Scan for the cell matching the given text and deliver its (X, Y) coordinate at center. 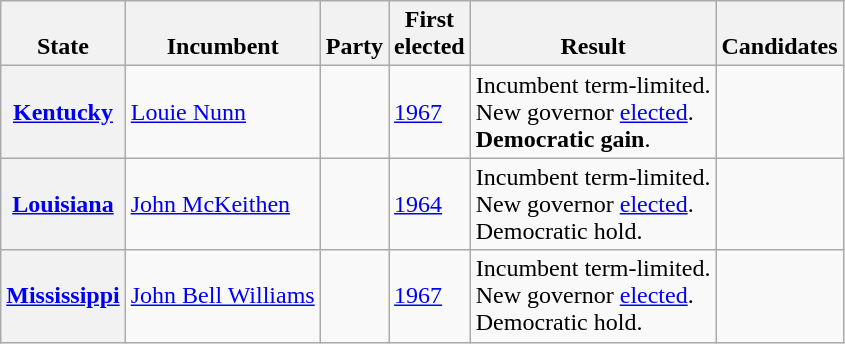
Result (593, 34)
Louie Nunn (222, 112)
Mississippi (63, 296)
Firstelected (430, 34)
John Bell Williams (222, 296)
Kentucky (63, 112)
Party (354, 34)
Candidates (780, 34)
1964 (430, 204)
John McKeithen (222, 204)
Incumbent term-limited. New governor elected. Democratic hold. (593, 296)
Incumbent term-limited.New governor elected.Democratic gain. (593, 112)
Incumbent (222, 34)
Incumbent term-limited. New governor elected.Democratic hold. (593, 204)
Louisiana (63, 204)
State (63, 34)
